From the cell containing the given text, extract its center point as (X, Y) coordinate. 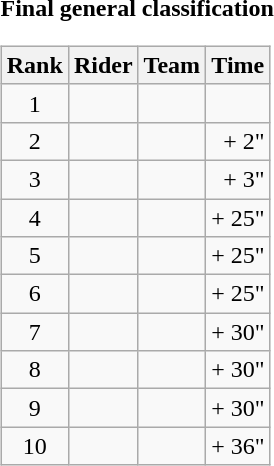
1 (34, 103)
+ 2" (238, 141)
8 (34, 370)
+ 36" (238, 446)
6 (34, 294)
3 (34, 179)
Team (172, 65)
Time (238, 65)
9 (34, 408)
2 (34, 141)
5 (34, 256)
Rank (34, 65)
7 (34, 332)
Rider (103, 65)
10 (34, 446)
+ 3" (238, 179)
4 (34, 217)
